Identify which cell holds the provided text, then report its [X, Y] central coordinate. 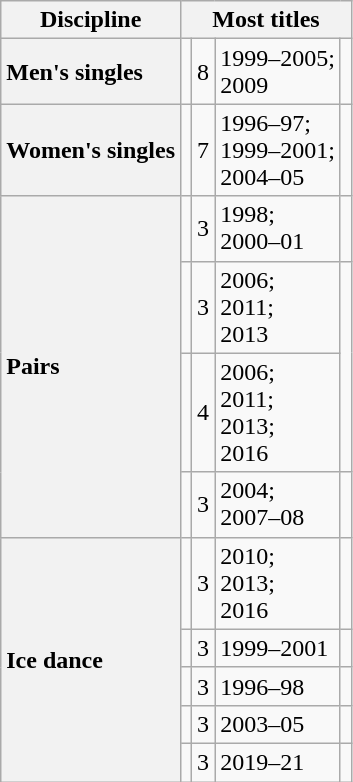
Discipline [91, 20]
Ice dance [91, 659]
1998;2000–01 [278, 228]
2006;2011;2013;2016 [278, 412]
8 [204, 72]
2004;2007–08 [278, 504]
2003–05 [278, 724]
2019–21 [278, 762]
1999–2001 [278, 648]
4 [204, 412]
1996–97;1999–2001;2004–05 [278, 150]
Men's singles [91, 72]
Women's singles [91, 150]
Most titles [266, 20]
Pairs [91, 366]
1999–2005;2009 [278, 72]
1996–98 [278, 686]
2010;2013;2016 [278, 583]
7 [204, 150]
2006;2011;2013 [278, 307]
